For the text-containing cell, return its midpoint in [X, Y] coordinate format. 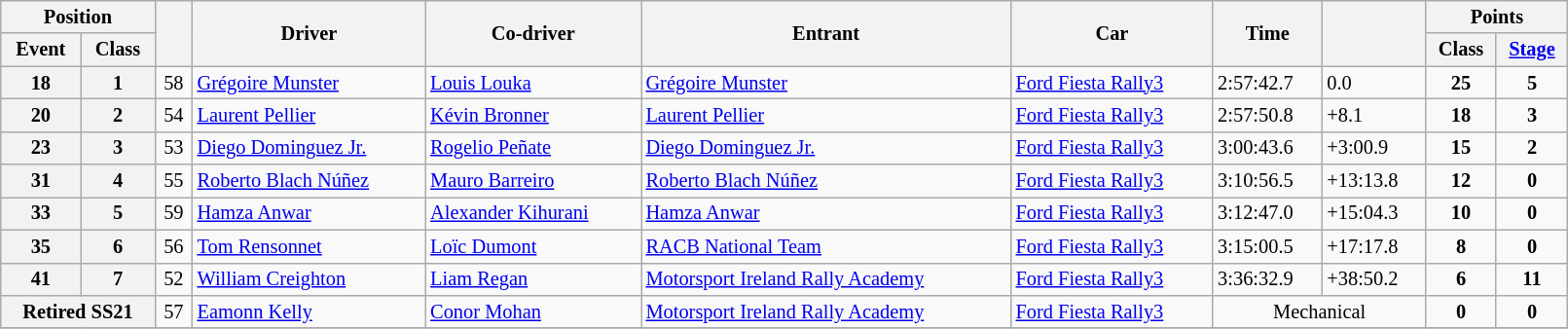
20 [41, 115]
Kévin Bronner [533, 115]
41 [41, 279]
+13:13.8 [1374, 181]
Liam Regan [533, 279]
Car [1112, 33]
4 [118, 181]
25 [1461, 83]
Louis Louka [533, 83]
Co-driver [533, 33]
+3:00.9 [1374, 148]
Points [1497, 17]
33 [41, 213]
Entrant [826, 33]
3:00:43.6 [1267, 148]
8 [1461, 246]
11 [1532, 279]
Retired SS21 [78, 311]
Tom Rensonnet [310, 246]
15 [1461, 148]
0.0 [1374, 83]
58 [173, 83]
+17:17.8 [1374, 246]
Rogelio Peñate [533, 148]
+38:50.2 [1374, 279]
Position [78, 17]
7 [118, 279]
Mechanical [1320, 311]
35 [41, 246]
Mauro Barreiro [533, 181]
Eamonn Kelly [310, 311]
3:10:56.5 [1267, 181]
+8.1 [1374, 115]
2:57:42.7 [1267, 83]
57 [173, 311]
53 [173, 148]
Alexander Kihurani [533, 213]
56 [173, 246]
10 [1461, 213]
2:57:50.8 [1267, 115]
12 [1461, 181]
Driver [310, 33]
Loïc Dumont [533, 246]
52 [173, 279]
Conor Mohan [533, 311]
1 [118, 83]
3:12:47.0 [1267, 213]
59 [173, 213]
RACB National Team [826, 246]
Time [1267, 33]
Stage [1532, 50]
54 [173, 115]
23 [41, 148]
+15:04.3 [1374, 213]
3:36:32.9 [1267, 279]
3:15:00.5 [1267, 246]
William Creighton [310, 279]
Event [41, 50]
55 [173, 181]
31 [41, 181]
